Return the (x, y) coordinate for the center point of the cell that contains the specified text.  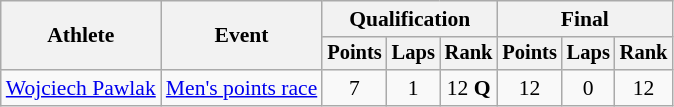
7 (354, 88)
Final (584, 19)
0 (588, 88)
12 Q (469, 88)
Athlete (81, 36)
Men's points race (242, 88)
1 (414, 88)
Wojciech Pawlak (81, 88)
Event (242, 36)
Qualification (410, 19)
